From the cell containing the given text, extract its center point as [X, Y] coordinate. 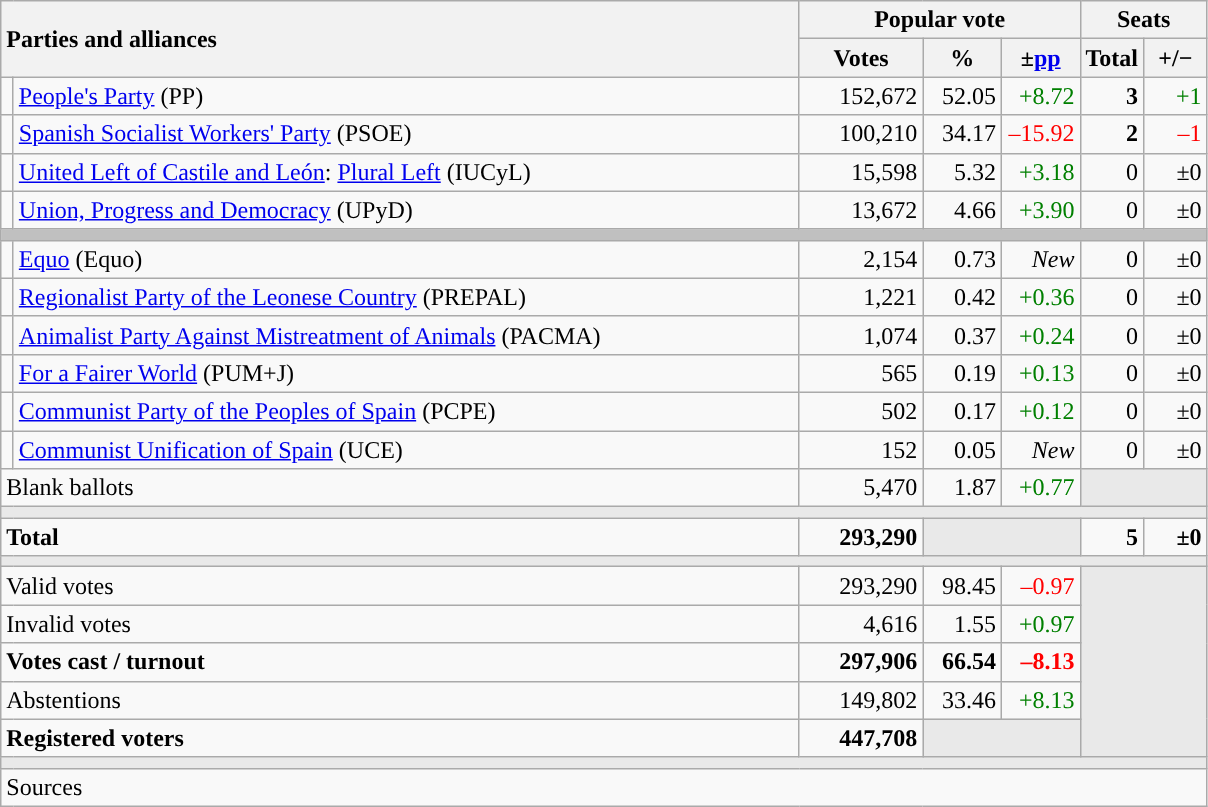
4.66 [962, 210]
1.87 [962, 488]
Union, Progress and Democracy (UPyD) [406, 210]
297,906 [861, 662]
0.17 [962, 411]
0.37 [962, 335]
447,708 [861, 738]
United Left of Castile and León: Plural Left (IUCyL) [406, 172]
People's Party (PP) [406, 96]
Valid votes [400, 586]
Communist Party of the Peoples of Spain (PCPE) [406, 411]
13,672 [861, 210]
4,616 [861, 624]
+0.97 [1040, 624]
+3.90 [1040, 210]
+/− [1176, 58]
52.05 [962, 96]
±pp [1040, 58]
+0.13 [1040, 373]
+8.13 [1040, 700]
+0.36 [1040, 297]
Abstentions [400, 700]
34.17 [962, 134]
5,470 [861, 488]
Spanish Socialist Workers' Party (PSOE) [406, 134]
1,221 [861, 297]
100,210 [861, 134]
+3.18 [1040, 172]
Invalid votes [400, 624]
3 [1112, 96]
Regionalist Party of the Leonese Country (PREPAL) [406, 297]
502 [861, 411]
Parties and alliances [400, 39]
Communist Unification of Spain (UCE) [406, 449]
Equo (Equo) [406, 259]
+0.24 [1040, 335]
5.32 [962, 172]
Votes [861, 58]
+1 [1176, 96]
–1 [1176, 134]
149,802 [861, 700]
+0.12 [1040, 411]
1,074 [861, 335]
Registered voters [400, 738]
–0.97 [1040, 586]
–8.13 [1040, 662]
Blank ballots [400, 488]
Votes cast / turnout [400, 662]
98.45 [962, 586]
0.42 [962, 297]
66.54 [962, 662]
0.19 [962, 373]
Popular vote [940, 20]
5 [1112, 537]
565 [861, 373]
Seats [1144, 20]
–15.92 [1040, 134]
0.73 [962, 259]
2,154 [861, 259]
Animalist Party Against Mistreatment of Animals (PACMA) [406, 335]
0.05 [962, 449]
% [962, 58]
+8.72 [1040, 96]
For a Fairer World (PUM+J) [406, 373]
Sources [604, 787]
2 [1112, 134]
152 [861, 449]
152,672 [861, 96]
15,598 [861, 172]
1.55 [962, 624]
33.46 [962, 700]
+0.77 [1040, 488]
